Extract the (x, y) coordinate from the center of the cell holding the provided text.  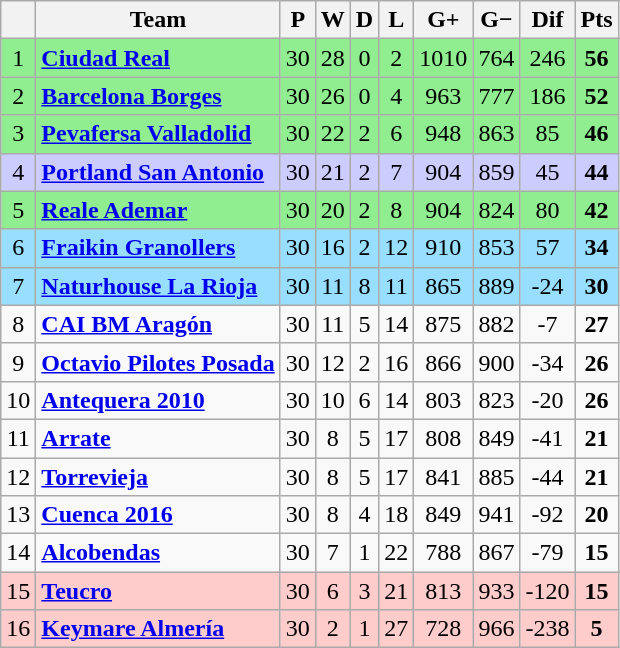
948 (444, 134)
777 (496, 96)
56 (596, 58)
13 (18, 515)
Octavio Pilotes Posada (158, 362)
1010 (444, 58)
W (332, 20)
CAI BM Aragón (158, 324)
910 (444, 248)
9 (18, 362)
46 (596, 134)
Torrevieja (158, 477)
808 (444, 438)
Pts (596, 20)
-34 (548, 362)
867 (496, 553)
-44 (548, 477)
853 (496, 248)
D (364, 20)
-120 (548, 591)
Alcobendas (158, 553)
45 (548, 172)
803 (444, 400)
57 (548, 248)
P (298, 20)
859 (496, 172)
-24 (548, 286)
G+ (444, 20)
900 (496, 362)
764 (496, 58)
841 (444, 477)
813 (444, 591)
875 (444, 324)
-7 (548, 324)
52 (596, 96)
Fraikin Granollers (158, 248)
G− (496, 20)
933 (496, 591)
-238 (548, 629)
882 (496, 324)
186 (548, 96)
Team (158, 20)
823 (496, 400)
-20 (548, 400)
941 (496, 515)
Dif (548, 20)
Pevafersa Valladolid (158, 134)
788 (444, 553)
-92 (548, 515)
18 (396, 515)
Antequera 2010 (158, 400)
866 (444, 362)
Naturhouse La Rioja (158, 286)
Keymare Almería (158, 629)
Arrate (158, 438)
-79 (548, 553)
Barcelona Borges (158, 96)
44 (596, 172)
966 (496, 629)
Reale Ademar (158, 210)
885 (496, 477)
34 (596, 248)
28 (332, 58)
Portland San Antonio (158, 172)
L (396, 20)
889 (496, 286)
246 (548, 58)
963 (444, 96)
728 (444, 629)
-41 (548, 438)
863 (496, 134)
Cuenca 2016 (158, 515)
42 (596, 210)
824 (496, 210)
85 (548, 134)
Teucro (158, 591)
Ciudad Real (158, 58)
80 (548, 210)
865 (444, 286)
